Scan for the cell matching the given text and deliver its (x, y) coordinate at center. 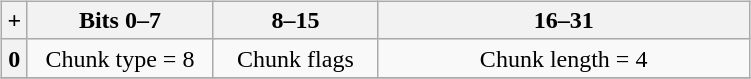
+ (14, 20)
0 (14, 58)
Chunk flags (295, 58)
Chunk type = 8 (120, 58)
8–15 (295, 20)
16–31 (564, 20)
Bits 0–7 (120, 20)
Chunk length = 4 (564, 58)
